Capture the cell that displays the provided text and extract its (x, y) central coordinate. 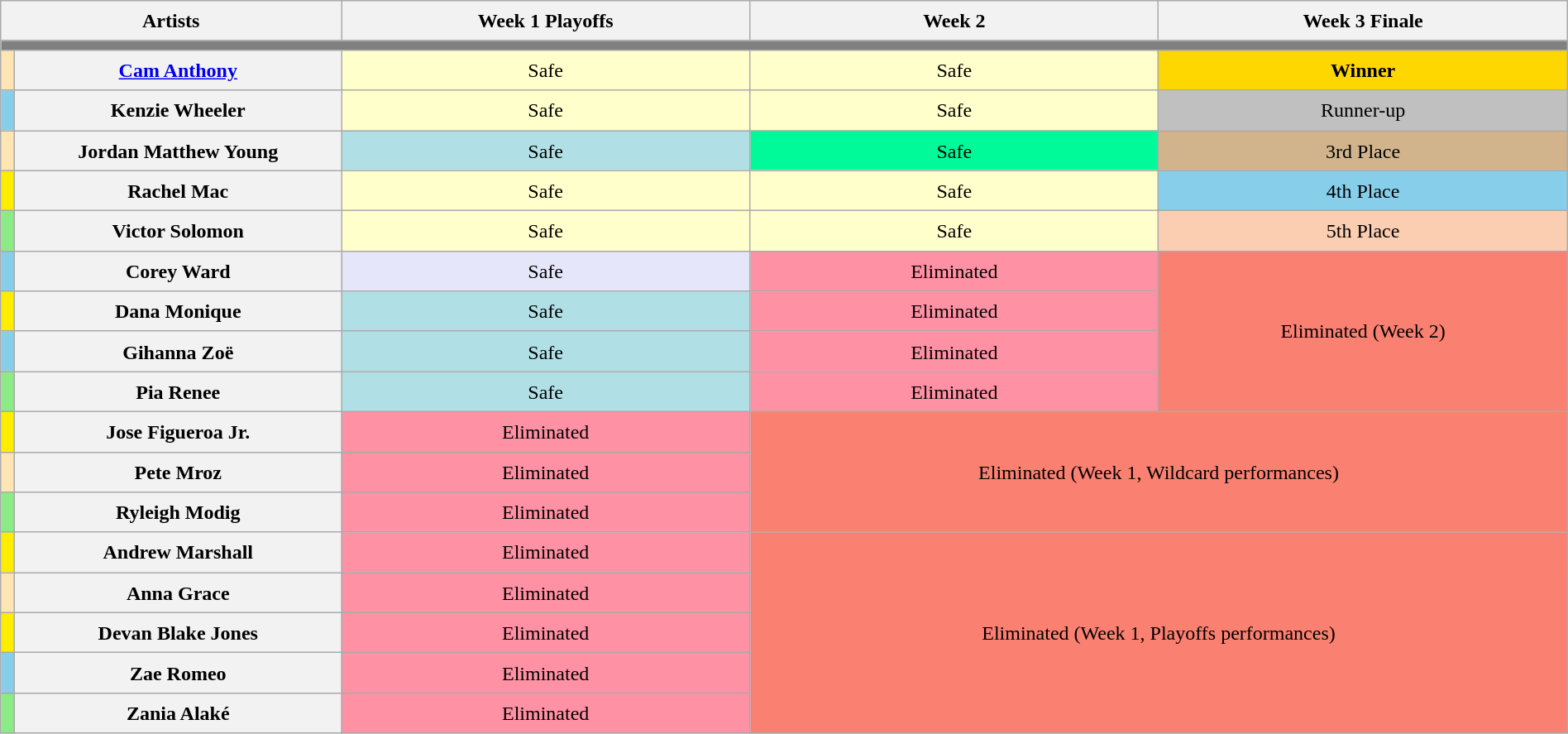
Zania Alaké (179, 713)
Artists (171, 22)
Week 3 Finale (1363, 22)
Andrew Marshall (179, 553)
Ryleigh Modig (179, 513)
Eliminated (Week 1, Playoffs performances) (1159, 632)
Victor Solomon (179, 232)
Pete Mroz (179, 472)
3rd Place (1363, 151)
Zae Romeo (179, 674)
5th Place (1363, 232)
Kenzie Wheeler (179, 111)
Rachel Mac (179, 190)
Anna Grace (179, 592)
Week 1 Playoffs (546, 22)
Dana Monique (179, 311)
Runner-up (1363, 111)
Eliminated (Week 1, Wildcard performances) (1159, 472)
Eliminated (Week 2) (1363, 331)
Winner (1363, 70)
4th Place (1363, 190)
Week 2 (954, 22)
Gihanna Zoë (179, 351)
Corey Ward (179, 271)
Jordan Matthew Young (179, 151)
Jose Figueroa Jr. (179, 432)
Pia Renee (179, 392)
Devan Blake Jones (179, 632)
Cam Anthony (179, 70)
